Pinpoint the cell where the given text exists, returning its (x, y) midpoint coordinate. 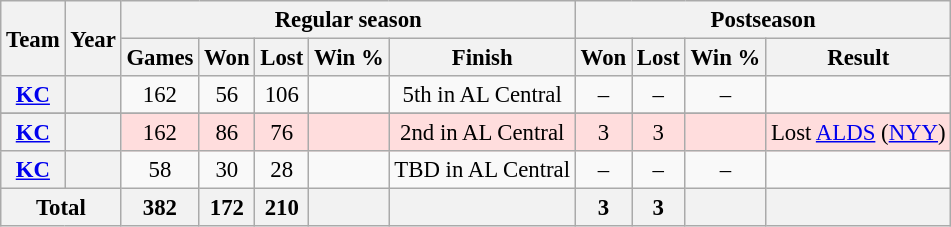
Team (33, 38)
Games (160, 58)
76 (282, 133)
382 (160, 208)
5th in AL Central (482, 95)
210 (282, 208)
30 (227, 170)
Year (93, 38)
Postseason (763, 20)
172 (227, 208)
Finish (482, 58)
Regular season (348, 20)
Lost ALDS (NYY) (858, 133)
58 (160, 170)
28 (282, 170)
Total (61, 208)
56 (227, 95)
106 (282, 95)
86 (227, 133)
2nd in AL Central (482, 133)
Result (858, 58)
TBD in AL Central (482, 170)
